Extract the [x, y] coordinate from the center of the cell holding the provided text.  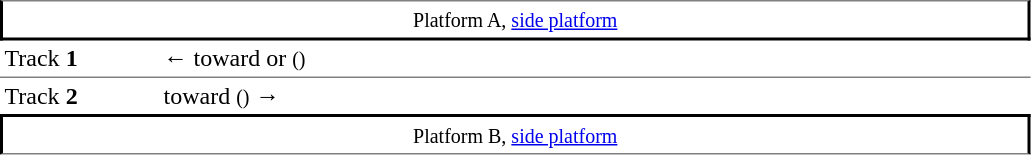
Platform A, side platform [515, 20]
Track 2 [80, 96]
← toward or () [595, 59]
Track 1 [80, 59]
Platform B, side platform [515, 134]
toward () → [595, 96]
